Return [x, y] of the center of cell containing provided text 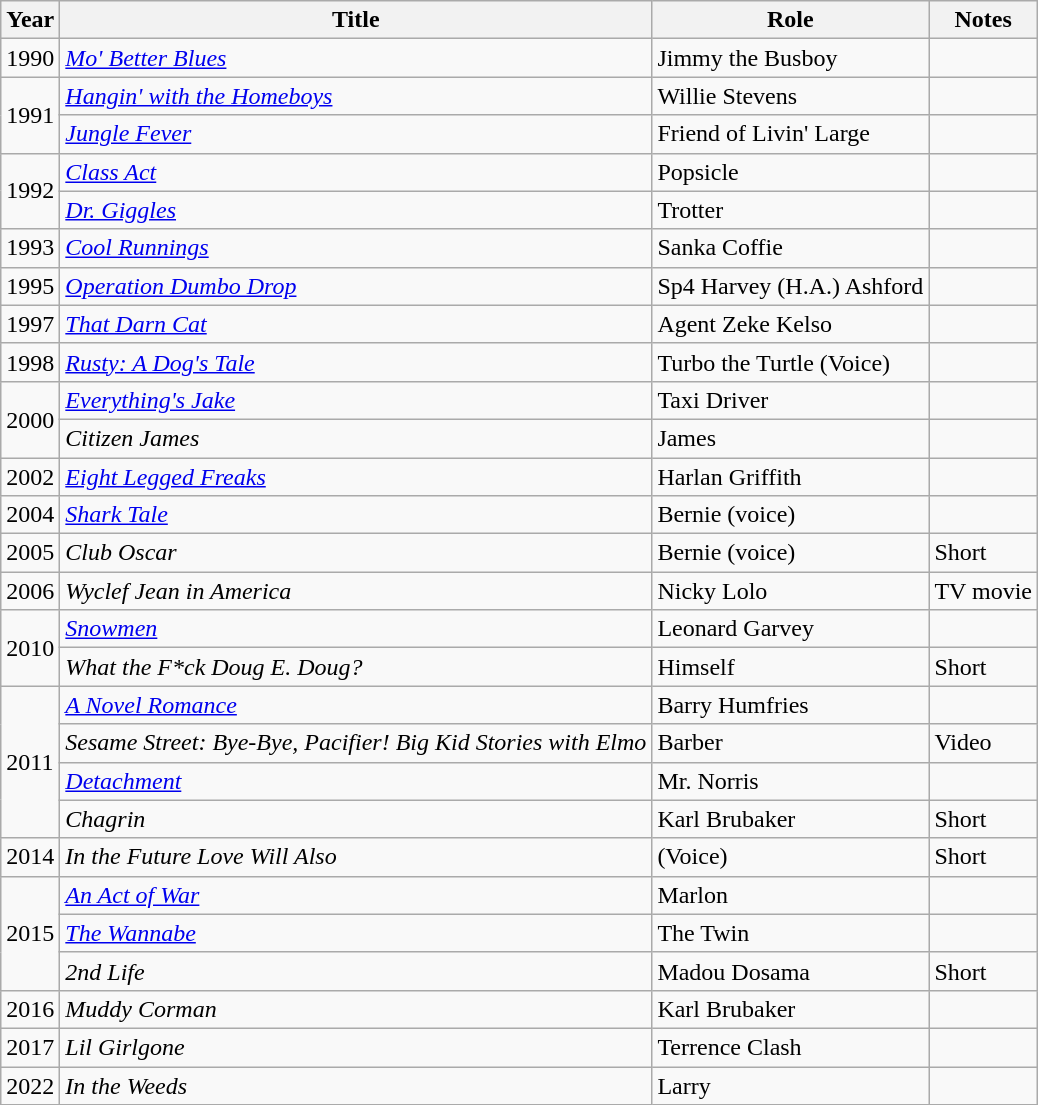
1995 [30, 286]
Trotter [790, 210]
2nd Life [356, 971]
1998 [30, 362]
1990 [30, 58]
Sesame Street: Bye-Bye, Pacifier! Big Kid Stories with Elmo [356, 743]
1993 [30, 248]
Role [790, 20]
1992 [30, 191]
Notes [984, 20]
Club Oscar [356, 553]
Agent Zeke Kelso [790, 324]
2015 [30, 933]
2002 [30, 477]
1997 [30, 324]
Sanka Coffie [790, 248]
Sp4 Harvey (H.A.) Ashford [790, 286]
Nicky Lolo [790, 591]
Cool Runnings [356, 248]
An Act of War [356, 895]
2000 [30, 419]
Title [356, 20]
Jungle Fever [356, 134]
Mo' Better Blues [356, 58]
2010 [30, 648]
Dr. Giggles [356, 210]
Willie Stevens [790, 96]
The Twin [790, 933]
Shark Tale [356, 515]
That Darn Cat [356, 324]
Leonard Garvey [790, 629]
In the Weeds [356, 1085]
Mr. Norris [790, 781]
Wyclef Jean in America [356, 591]
Everything's Jake [356, 400]
Year [30, 20]
Operation Dumbo Drop [356, 286]
Larry [790, 1085]
2006 [30, 591]
What the F*ck Doug E. Doug? [356, 667]
2004 [30, 515]
Video [984, 743]
Snowmen [356, 629]
Detachment [356, 781]
Muddy Corman [356, 1009]
Hangin' with the Homeboys [356, 96]
Lil Girlgone [356, 1047]
Citizen James [356, 438]
Barber [790, 743]
2022 [30, 1085]
Himself [790, 667]
Marlon [790, 895]
2017 [30, 1047]
A Novel Romance [356, 705]
1991 [30, 115]
Terrence Clash [790, 1047]
Chagrin [356, 819]
Turbo the Turtle (Voice) [790, 362]
The Wannabe [356, 933]
2016 [30, 1009]
Rusty: A Dog's Tale [356, 362]
Popsicle [790, 172]
Friend of Livin' Large [790, 134]
James [790, 438]
In the Future Love Will Also [356, 857]
2011 [30, 762]
TV movie [984, 591]
Harlan Griffith [790, 477]
Madou Dosama [790, 971]
2014 [30, 857]
(Voice) [790, 857]
Taxi Driver [790, 400]
Class Act [356, 172]
2005 [30, 553]
Barry Humfries [790, 705]
Jimmy the Busboy [790, 58]
Eight Legged Freaks [356, 477]
